Search for the cell housing the specified text and yield its [x, y] center coordinate. 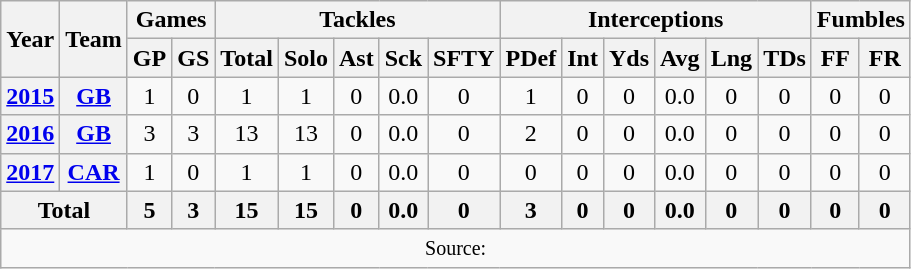
5 [149, 210]
Interceptions [656, 20]
2 [531, 134]
CAR [94, 172]
Fumbles [860, 20]
Games [170, 20]
GS [194, 58]
2017 [30, 172]
Ast [356, 58]
GP [149, 58]
Year [30, 39]
FR [884, 58]
Solo [306, 58]
Sck [403, 58]
2015 [30, 96]
Lng [731, 58]
2016 [30, 134]
SFTY [464, 58]
Avg [680, 58]
Int [583, 58]
TDs [785, 58]
Yds [628, 58]
Tackles [358, 20]
Team [94, 39]
PDef [531, 58]
FF [835, 58]
Source: [456, 248]
